Search for the cell housing the specified text and yield its (X, Y) center coordinate. 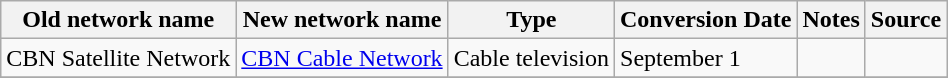
September 1 (706, 58)
CBN Satellite Network (118, 58)
Cable television (531, 58)
Type (531, 20)
Conversion Date (706, 20)
Old network name (118, 20)
Source (906, 20)
New network name (342, 20)
CBN Cable Network (342, 58)
Notes (831, 20)
